For the text-containing cell, return its midpoint in (X, Y) coordinate format. 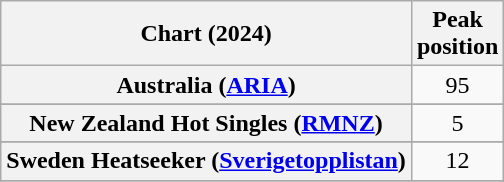
Chart (2024) (206, 34)
New Zealand Hot Singles (RMNZ) (206, 123)
12 (457, 161)
5 (457, 123)
Australia (ARIA) (206, 85)
Sweden Heatseeker (Sverigetopplistan) (206, 161)
Peakposition (457, 34)
95 (457, 85)
